For the text-containing cell, return its midpoint in [X, Y] coordinate format. 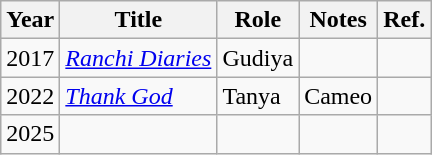
Ranchi Diaries [138, 58]
Role [258, 20]
Tanya [258, 96]
2025 [30, 134]
Cameo [338, 96]
Ref. [404, 20]
Thank God [138, 96]
2017 [30, 58]
Title [138, 20]
2022 [30, 96]
Gudiya [258, 58]
Notes [338, 20]
Year [30, 20]
